Provide the (x, y) coordinate of the cell's center where the given text is located.  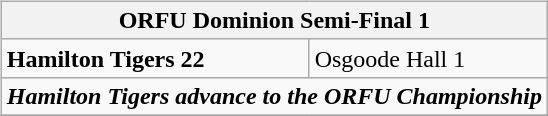
Osgoode Hall 1 (428, 58)
Hamilton Tigers 22 (155, 58)
ORFU Dominion Semi-Final 1 (274, 20)
Hamilton Tigers advance to the ORFU Championship (274, 96)
